Scan for the cell matching the given text and deliver its [X, Y] coordinate at center. 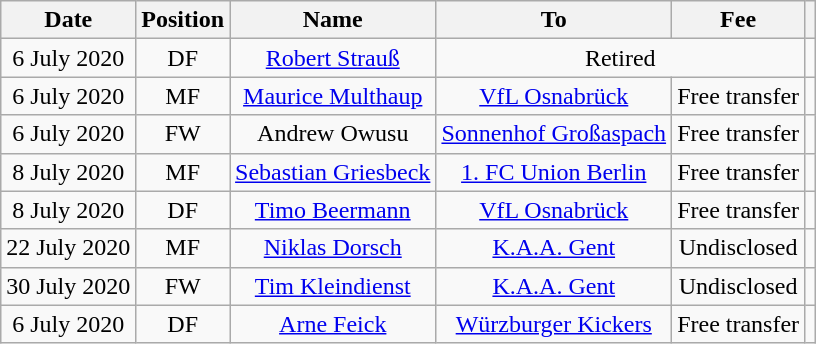
Arne Feick [333, 324]
Timo Beermann [333, 210]
Sonnenhof Großaspach [554, 134]
To [554, 20]
Niklas Dorsch [333, 248]
30 July 2020 [68, 286]
Retired [620, 58]
Maurice Multhaup [333, 96]
Tim Kleindienst [333, 286]
Fee [738, 20]
Würzburger Kickers [554, 324]
22 July 2020 [68, 248]
1. FC Union Berlin [554, 172]
Sebastian Griesbeck [333, 172]
Andrew Owusu [333, 134]
Name [333, 20]
Position [183, 20]
Date [68, 20]
Robert Strauß [333, 58]
